Scan for the cell matching the given text and deliver its [x, y] coordinate at center. 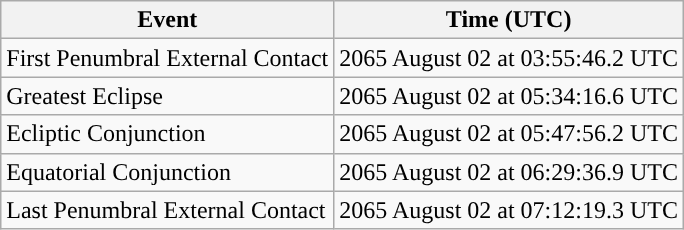
Time (UTC) [509, 20]
2065 August 02 at 07:12:19.3 UTC [509, 210]
2065 August 02 at 06:29:36.9 UTC [509, 172]
Last Penumbral External Contact [168, 210]
Event [168, 20]
2065 August 02 at 03:55:46.2 UTC [509, 58]
Equatorial Conjunction [168, 172]
Greatest Eclipse [168, 96]
2065 August 02 at 05:47:56.2 UTC [509, 134]
First Penumbral External Contact [168, 58]
2065 August 02 at 05:34:16.6 UTC [509, 96]
Ecliptic Conjunction [168, 134]
